Detect which cell encompasses the target text, then output its (X, Y) center coordinate. 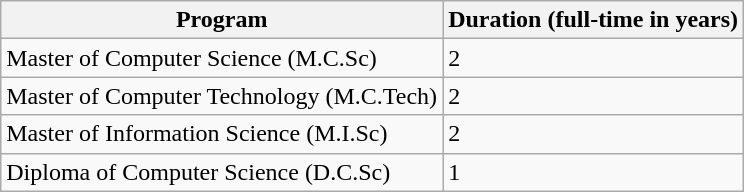
Program (222, 20)
Duration (full-time in years) (594, 20)
1 (594, 172)
Master of Computer Science (M.C.Sc) (222, 58)
Master of Computer Technology (M.C.Tech) (222, 96)
Master of Information Science (M.I.Sc) (222, 134)
Diploma of Computer Science (D.C.Sc) (222, 172)
